Search for the cell housing the specified text and yield its [X, Y] center coordinate. 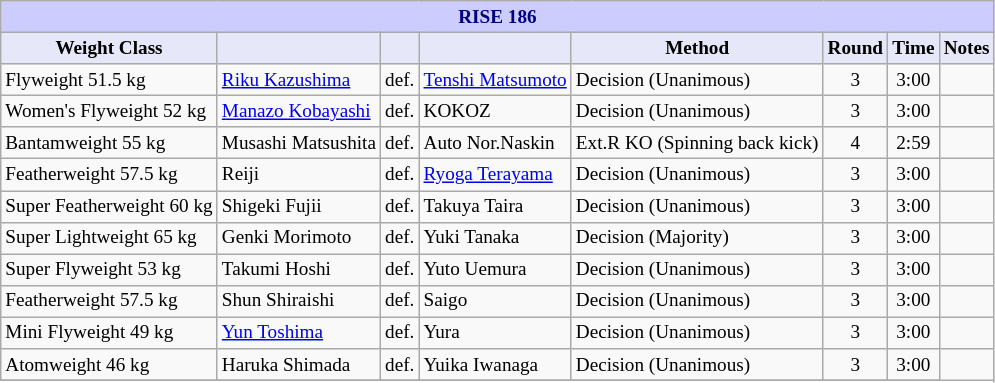
Musashi Matsushita [298, 143]
Ryoga Terayama [495, 175]
Auto Nor.Naskin [495, 143]
Shun Shiraishi [298, 301]
Flyweight 51.5 kg [110, 80]
RISE 186 [498, 17]
Weight Class [110, 48]
Manazo Kobayashi [298, 111]
Tenshi Matsumoto [495, 80]
Ext.R KO (Spinning back kick) [697, 143]
Super Featherweight 60 kg [110, 206]
Method [697, 48]
Reiji [298, 175]
Yuika Iwanaga [495, 365]
Atomweight 46 kg [110, 365]
Yura [495, 333]
Shigeki Fujii [298, 206]
Mini Flyweight 49 kg [110, 333]
KOKOZ [495, 111]
Genki Morimoto [298, 238]
Saigo [495, 301]
Time [914, 48]
Round [856, 48]
Notes [966, 48]
Takuya Taira [495, 206]
Yuto Uemura [495, 270]
2:59 [914, 143]
Riku Kazushima [298, 80]
Yuki Tanaka [495, 238]
Super Flyweight 53 kg [110, 270]
Haruka Shimada [298, 365]
Yun Toshima [298, 333]
Decision (Majority) [697, 238]
Super Lightweight 65 kg [110, 238]
Takumi Hoshi [298, 270]
Women's Flyweight 52 kg [110, 111]
Bantamweight 55 kg [110, 143]
4 [856, 143]
